Output the [X, Y] coordinate of the center of the cell containing the given text.  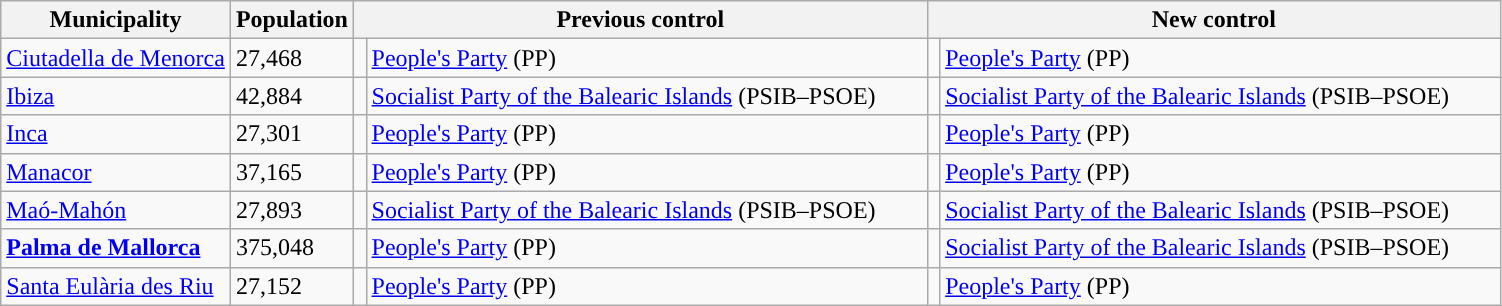
Palma de Mallorca [116, 248]
Inca [116, 134]
Maó-Mahón [116, 210]
Municipality [116, 20]
27,152 [292, 286]
Ciutadella de Menorca [116, 58]
375,048 [292, 248]
Ibiza [116, 96]
New control [1214, 20]
Population [292, 20]
Santa Eulària des Riu [116, 286]
27,893 [292, 210]
42,884 [292, 96]
27,468 [292, 58]
Manacor [116, 172]
27,301 [292, 134]
Previous control [640, 20]
37,165 [292, 172]
